Pinpoint the cell where the given text exists, returning its (X, Y) midpoint coordinate. 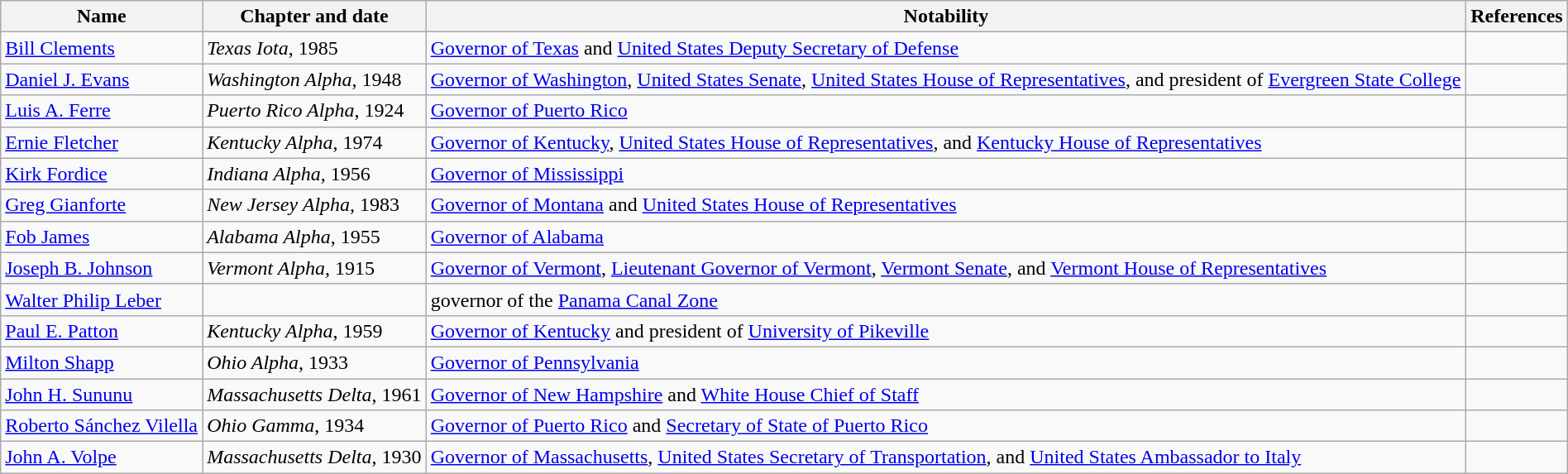
Governor of Texas and United States Deputy Secretary of Defense (946, 48)
Joseph B. Johnson (102, 268)
Governor of Washington, United States Senate, United States House of Representatives, and president of Evergreen State College (946, 79)
Notability (946, 17)
Governor of Pennsylvania (946, 362)
Washington Alpha, 1948 (314, 79)
Ohio Alpha, 1933 (314, 362)
Governor of Puerto Rico and Secretary of State of Puerto Rico (946, 426)
Vermont Alpha, 1915 (314, 268)
Massachusetts Delta, 1961 (314, 395)
Governor of Vermont, Lieutenant Governor of Vermont, Vermont Senate, and Vermont House of Representatives (946, 268)
Roberto Sánchez Vilella (102, 426)
References (1517, 17)
Kentucky Alpha, 1959 (314, 331)
governor of the Panama Canal Zone (946, 299)
Kentucky Alpha, 1974 (314, 142)
Bill Clements (102, 48)
Governor of New Hampshire and White House Chief of Staff (946, 395)
Puerto Rico Alpha, 1924 (314, 111)
Chapter and date (314, 17)
Governor of Massachusetts, United States Secretary of Transportation, and United States Ambassador to Italy (946, 457)
Texas Iota, 1985 (314, 48)
Indiana Alpha, 1956 (314, 174)
Governor of Alabama (946, 237)
Massachusetts Delta, 1930 (314, 457)
John H. Sununu (102, 395)
Luis A. Ferre (102, 111)
Governor of Kentucky, United States House of Representatives, and Kentucky House of Representatives (946, 142)
New Jersey Alpha, 1983 (314, 205)
Name (102, 17)
Governor of Montana and United States House of Representatives (946, 205)
Governor of Kentucky and president of University of Pikeville (946, 331)
Walter Philip Leber (102, 299)
Ernie Fletcher (102, 142)
Alabama Alpha, 1955 (314, 237)
Paul E. Patton (102, 331)
Milton Shapp (102, 362)
John A. Volpe (102, 457)
Kirk Fordice (102, 174)
Fob James (102, 237)
Governor of Puerto Rico (946, 111)
Daniel J. Evans (102, 79)
Ohio Gamma, 1934 (314, 426)
Governor of Mississippi (946, 174)
Greg Gianforte (102, 205)
